Pinpoint the cell where the given text exists, returning its (X, Y) midpoint coordinate. 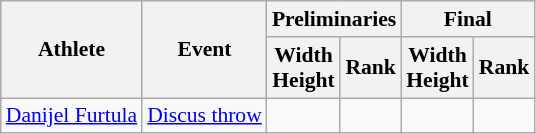
Preliminaries (334, 19)
Final (468, 19)
Athlete (72, 50)
Discus throw (204, 116)
Danijel Furtula (72, 116)
Event (204, 50)
